Return [X, Y] of the center of cell containing provided text 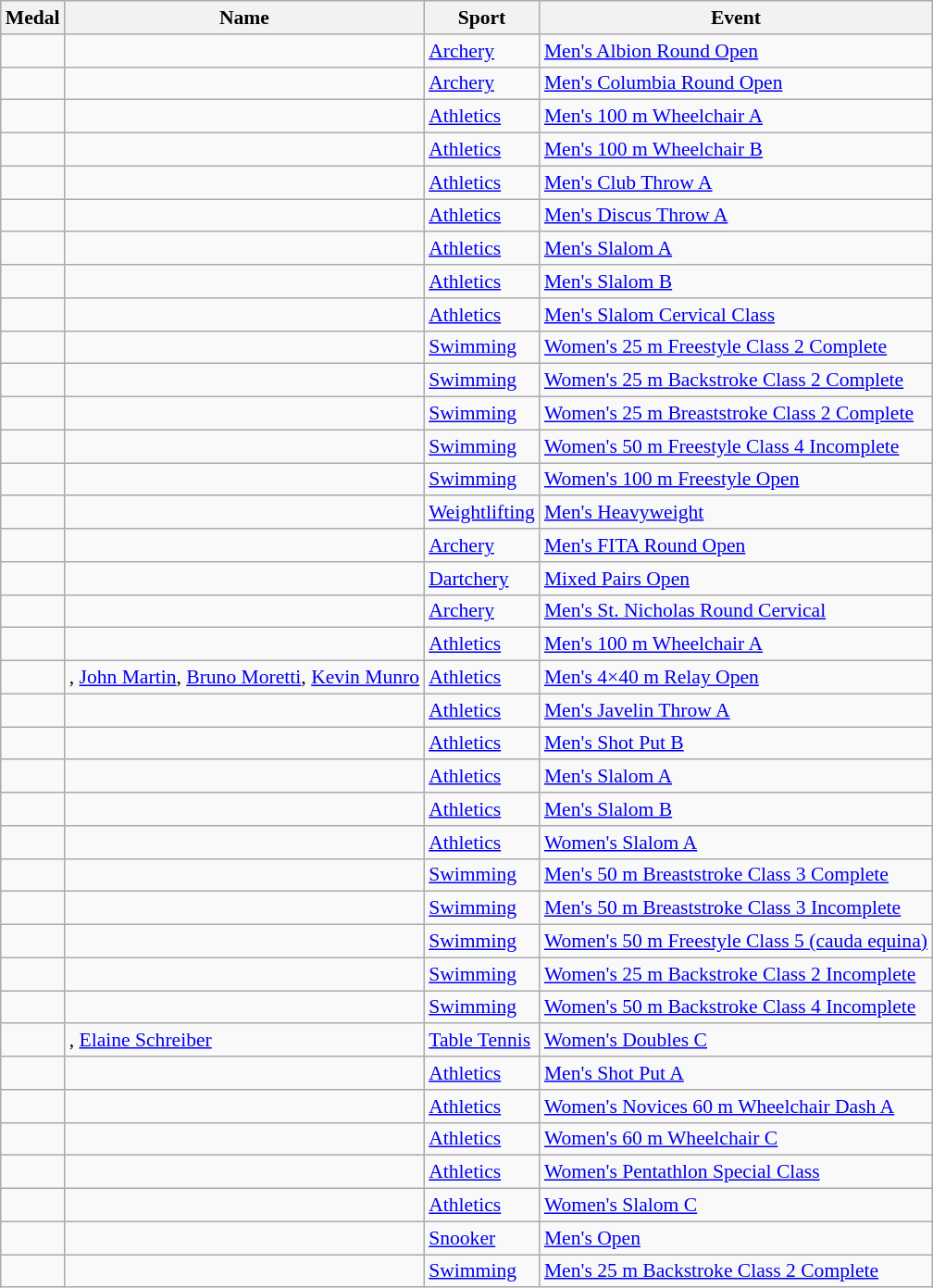
Women's Novices 60 m Wheelchair Dash A [736, 1107]
Women's 25 m Backstroke Class 2 Complete [736, 381]
Men's Shot Put B [736, 744]
, Elaine Schreiber [244, 1041]
Women's 25 m Breaststroke Class 2 Complete [736, 414]
Mixed Pairs Open [736, 579]
Men's St. Nicholas Round Cervical [736, 611]
Weightlifting [481, 513]
Women's Slalom A [736, 843]
Men's Javelin Throw A [736, 710]
Name [244, 18]
Sport [481, 18]
Men's FITA Round Open [736, 545]
Men's Albion Round Open [736, 51]
Men's Slalom Cervical Class [736, 315]
Women's Slalom C [736, 1206]
Medal [33, 18]
Men's Open [736, 1238]
Men's 25 m Backstroke Class 2 Complete [736, 1271]
Women's 100 m Freestyle Open [736, 480]
Snooker [481, 1238]
Women's 50 m Backstroke Class 4 Incomplete [736, 1007]
Men's Club Throw A [736, 182]
Women's 50 m Freestyle Class 4 Incomplete [736, 446]
Women's 25 m Freestyle Class 2 Complete [736, 347]
Women's Pentathlon Special Class [736, 1172]
Women's Doubles C [736, 1041]
Women's 50 m Freestyle Class 5 (cauda equina) [736, 942]
, John Martin, Bruno Moretti, Kevin Munro [244, 678]
Women's 60 m Wheelchair C [736, 1139]
Event [736, 18]
Table Tennis [481, 1041]
Women's 25 m Backstroke Class 2 Incomplete [736, 974]
Men's 100 m Wheelchair B [736, 150]
Men's Discus Throw A [736, 216]
Men's Shot Put A [736, 1073]
Men's Heavyweight [736, 513]
Men's 4×40 m Relay Open [736, 678]
Men's 50 m Breaststroke Class 3 Complete [736, 875]
Dartchery [481, 579]
Men's Columbia Round Open [736, 83]
Men's 50 m Breaststroke Class 3 Incomplete [736, 908]
